Identify which cell holds the provided text, then report its [x, y] central coordinate. 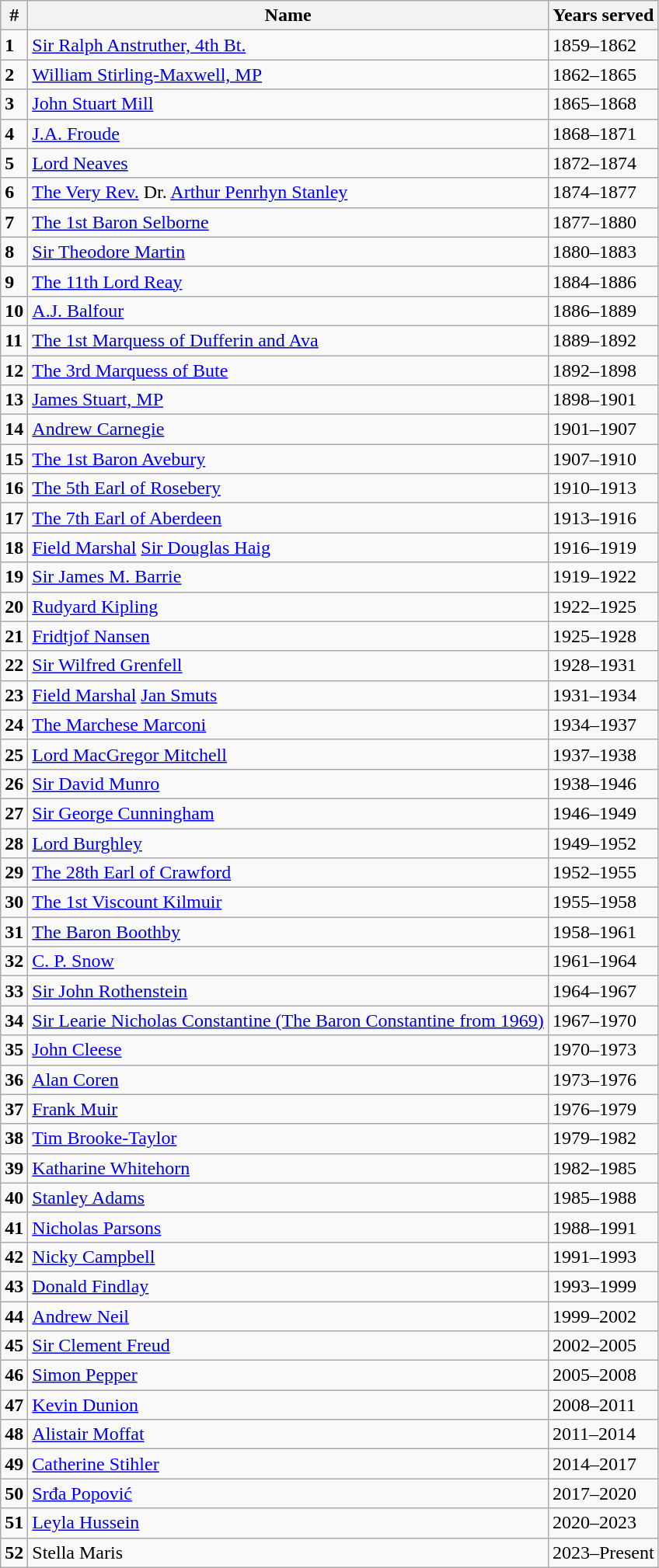
1976–1979 [603, 1109]
31 [14, 932]
1877–1880 [603, 222]
39 [14, 1168]
Nicky Campbell [288, 1257]
45 [14, 1346]
11 [14, 340]
19 [14, 577]
The 11th Lord Reay [288, 281]
1970–1973 [603, 1050]
Sir James M. Barrie [288, 577]
Fridtjof Nansen [288, 636]
Andrew Carnegie [288, 429]
14 [14, 429]
1880–1883 [603, 252]
Stanley Adams [288, 1198]
Frank Muir [288, 1109]
8 [14, 252]
1913–1916 [603, 518]
1952–1955 [603, 873]
Sir John Rothenstein [288, 991]
1993–1999 [603, 1286]
20 [14, 607]
1 [14, 45]
2017–2020 [603, 1493]
John Stuart Mill [288, 104]
Lord MacGregor Mitchell [288, 754]
The 1st Viscount Kilmuir [288, 902]
The 7th Earl of Aberdeen [288, 518]
Name [288, 16]
1874–1877 [603, 193]
15 [14, 459]
1922–1925 [603, 607]
17 [14, 518]
C. P. Snow [288, 961]
34 [14, 1020]
Katharine Whitehorn [288, 1168]
1938–1946 [603, 784]
30 [14, 902]
Sir Theodore Martin [288, 252]
9 [14, 281]
1862–1865 [603, 75]
Srđa Popović [288, 1493]
Rudyard Kipling [288, 607]
The 1st Baron Selborne [288, 222]
Sir Ralph Anstruther, 4th Bt. [288, 45]
1937–1938 [603, 754]
1967–1970 [603, 1020]
1979–1982 [603, 1139]
1889–1892 [603, 340]
2005–2008 [603, 1375]
1901–1907 [603, 429]
Tim Brooke-Taylor [288, 1139]
1928–1931 [603, 666]
1955–1958 [603, 902]
1898–1901 [603, 400]
32 [14, 961]
1872–1874 [603, 163]
1999–2002 [603, 1316]
1868–1871 [603, 134]
The 1st Marquess of Dufferin and Ava [288, 340]
2002–2005 [603, 1346]
1982–1985 [603, 1168]
2 [14, 75]
Sir David Munro [288, 784]
1886–1889 [603, 311]
James Stuart, MP [288, 400]
Sir Clement Freud [288, 1346]
49 [14, 1464]
The 28th Earl of Crawford [288, 873]
Alan Coren [288, 1080]
The Marchese Marconi [288, 725]
John Cleese [288, 1050]
1884–1886 [603, 281]
46 [14, 1375]
44 [14, 1316]
25 [14, 754]
Kevin Dunion [288, 1405]
29 [14, 873]
Field Marshal Sir Douglas Haig [288, 548]
William Stirling-Maxwell, MP [288, 75]
1964–1967 [603, 991]
The 5th Earl of Rosebery [288, 488]
Simon Pepper [288, 1375]
1958–1961 [603, 932]
52 [14, 1552]
1934–1937 [603, 725]
13 [14, 400]
43 [14, 1286]
The 1st Baron Avebury [288, 459]
42 [14, 1257]
1988–1991 [603, 1227]
The Baron Boothby [288, 932]
16 [14, 488]
2008–2011 [603, 1405]
Stella Maris [288, 1552]
1985–1988 [603, 1198]
2020–2023 [603, 1523]
1859–1862 [603, 45]
A.J. Balfour [288, 311]
1973–1976 [603, 1080]
Field Marshal Jan Smuts [288, 695]
35 [14, 1050]
# [14, 16]
27 [14, 813]
26 [14, 784]
Nicholas Parsons [288, 1227]
47 [14, 1405]
1910–1913 [603, 488]
1865–1868 [603, 104]
Sir Learie Nicholas Constantine (The Baron Constantine from 1969) [288, 1020]
The Very Rev. Dr. Arthur Penrhyn Stanley [288, 193]
Alistair Moffat [288, 1434]
Lord Burghley [288, 843]
22 [14, 666]
18 [14, 548]
5 [14, 163]
41 [14, 1227]
Donald Findlay [288, 1286]
Catherine Stihler [288, 1464]
48 [14, 1434]
12 [14, 370]
1991–1993 [603, 1257]
1916–1919 [603, 548]
51 [14, 1523]
2014–2017 [603, 1464]
Lord Neaves [288, 163]
The 3rd Marquess of Bute [288, 370]
1892–1898 [603, 370]
1919–1922 [603, 577]
Leyla Hussein [288, 1523]
6 [14, 193]
1931–1934 [603, 695]
4 [14, 134]
10 [14, 311]
Andrew Neil [288, 1316]
36 [14, 1080]
7 [14, 222]
1961–1964 [603, 961]
J.A. Froude [288, 134]
3 [14, 104]
2011–2014 [603, 1434]
37 [14, 1109]
1907–1910 [603, 459]
23 [14, 695]
Sir Wilfred Grenfell [288, 666]
2023–Present [603, 1552]
21 [14, 636]
33 [14, 991]
40 [14, 1198]
1946–1949 [603, 813]
24 [14, 725]
38 [14, 1139]
50 [14, 1493]
28 [14, 843]
1925–1928 [603, 636]
1949–1952 [603, 843]
Years served [603, 16]
Sir George Cunningham [288, 813]
